Detect which cell encompasses the target text, then output its (x, y) center coordinate. 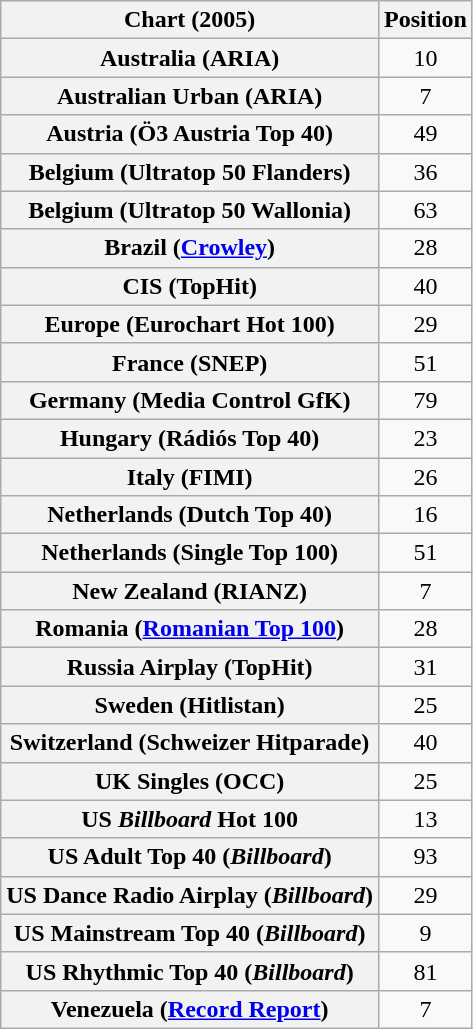
23 (426, 438)
81 (426, 971)
Australian Urban (ARIA) (190, 96)
16 (426, 515)
10 (426, 58)
49 (426, 134)
93 (426, 857)
79 (426, 400)
26 (426, 477)
Romania (Romanian Top 100) (190, 629)
Switzerland (Schweizer Hitparade) (190, 743)
France (SNEP) (190, 362)
36 (426, 172)
Italy (FIMI) (190, 477)
US Dance Radio Airplay (Billboard) (190, 895)
US Rhythmic Top 40 (Billboard) (190, 971)
Netherlands (Single Top 100) (190, 553)
Austria (Ö3 Austria Top 40) (190, 134)
CIS (TopHit) (190, 286)
31 (426, 667)
US Billboard Hot 100 (190, 819)
US Adult Top 40 (Billboard) (190, 857)
New Zealand (RIANZ) (190, 591)
Chart (2005) (190, 20)
Position (426, 20)
Venezuela (Record Report) (190, 1009)
Hungary (Rádiós Top 40) (190, 438)
Belgium (Ultratop 50 Flanders) (190, 172)
Australia (ARIA) (190, 58)
Germany (Media Control GfK) (190, 400)
63 (426, 210)
US Mainstream Top 40 (Billboard) (190, 933)
Russia Airplay (TopHit) (190, 667)
9 (426, 933)
Netherlands (Dutch Top 40) (190, 515)
Europe (Eurochart Hot 100) (190, 324)
Belgium (Ultratop 50 Wallonia) (190, 210)
13 (426, 819)
UK Singles (OCC) (190, 781)
Sweden (Hitlistan) (190, 705)
Brazil (Crowley) (190, 248)
